Return the [X, Y] coordinate for the center point of the cell that contains the specified text.  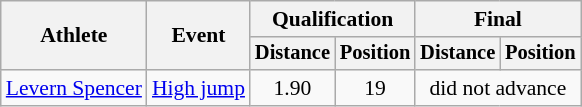
Athlete [74, 36]
Levern Spencer [74, 88]
Final [498, 19]
19 [375, 88]
High jump [198, 88]
1.90 [292, 88]
did not advance [498, 88]
Event [198, 36]
Qualification [332, 19]
